Provide the (X, Y) coordinate of the cell's center where the given text is located.  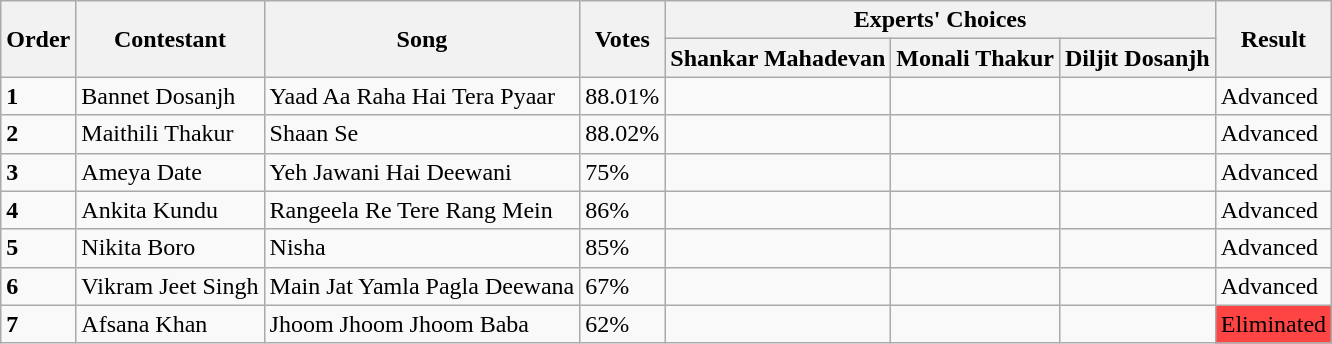
Jhoom Jhoom Jhoom Baba (422, 324)
Experts' Choices (940, 20)
7 (38, 324)
Main Jat Yamla Pagla Deewana (422, 286)
Maithili Thakur (170, 134)
86% (622, 210)
6 (38, 286)
Shaan Se (422, 134)
Yaad Aa Raha Hai Tera Pyaar (422, 96)
Votes (622, 39)
62% (622, 324)
Order (38, 39)
88.01% (622, 96)
Ameya Date (170, 172)
75% (622, 172)
Result (1273, 39)
Eliminated (1273, 324)
Bannet Dosanjh (170, 96)
Nikita Boro (170, 248)
2 (38, 134)
Song (422, 39)
Nisha (422, 248)
Shankar Mahadevan (778, 58)
Yeh Jawani Hai Deewani (422, 172)
Rangeela Re Tere Rang Mein (422, 210)
85% (622, 248)
4 (38, 210)
Ankita Kundu (170, 210)
Afsana Khan (170, 324)
Monali Thakur (976, 58)
Contestant (170, 39)
Diljit Dosanjh (1137, 58)
1 (38, 96)
88.02% (622, 134)
3 (38, 172)
67% (622, 286)
5 (38, 248)
Vikram Jeet Singh (170, 286)
